Search for the cell housing the specified text and yield its (x, y) center coordinate. 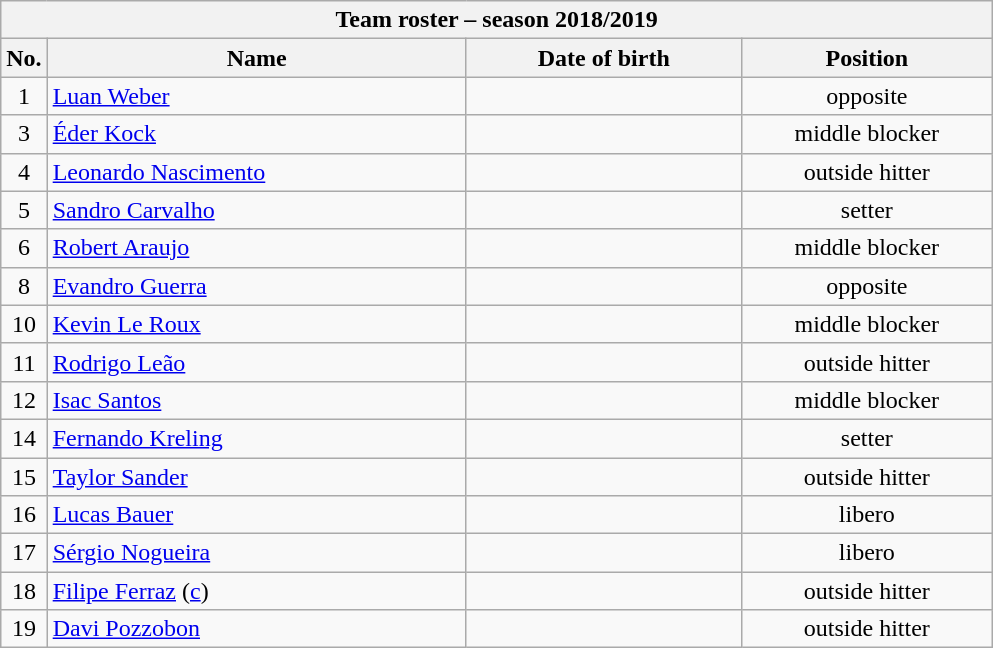
Kevin Le Roux (256, 324)
Fernando Kreling (256, 438)
19 (24, 629)
10 (24, 324)
3 (24, 134)
6 (24, 248)
Position (866, 58)
Éder Kock (256, 134)
4 (24, 172)
Evandro Guerra (256, 286)
Leonardo Nascimento (256, 172)
No. (24, 58)
Davi Pozzobon (256, 629)
Luan Weber (256, 96)
Sandro Carvalho (256, 210)
14 (24, 438)
Team roster – season 2018/2019 (497, 20)
5 (24, 210)
Sérgio Nogueira (256, 553)
17 (24, 553)
Date of birth (604, 58)
Lucas Bauer (256, 515)
Name (256, 58)
18 (24, 591)
8 (24, 286)
11 (24, 362)
12 (24, 400)
Rodrigo Leão (256, 362)
15 (24, 477)
Robert Araujo (256, 248)
1 (24, 96)
Filipe Ferraz (c) (256, 591)
Taylor Sander (256, 477)
Isac Santos (256, 400)
16 (24, 515)
